Output the [X, Y] coordinate of the center of the cell containing the given text.  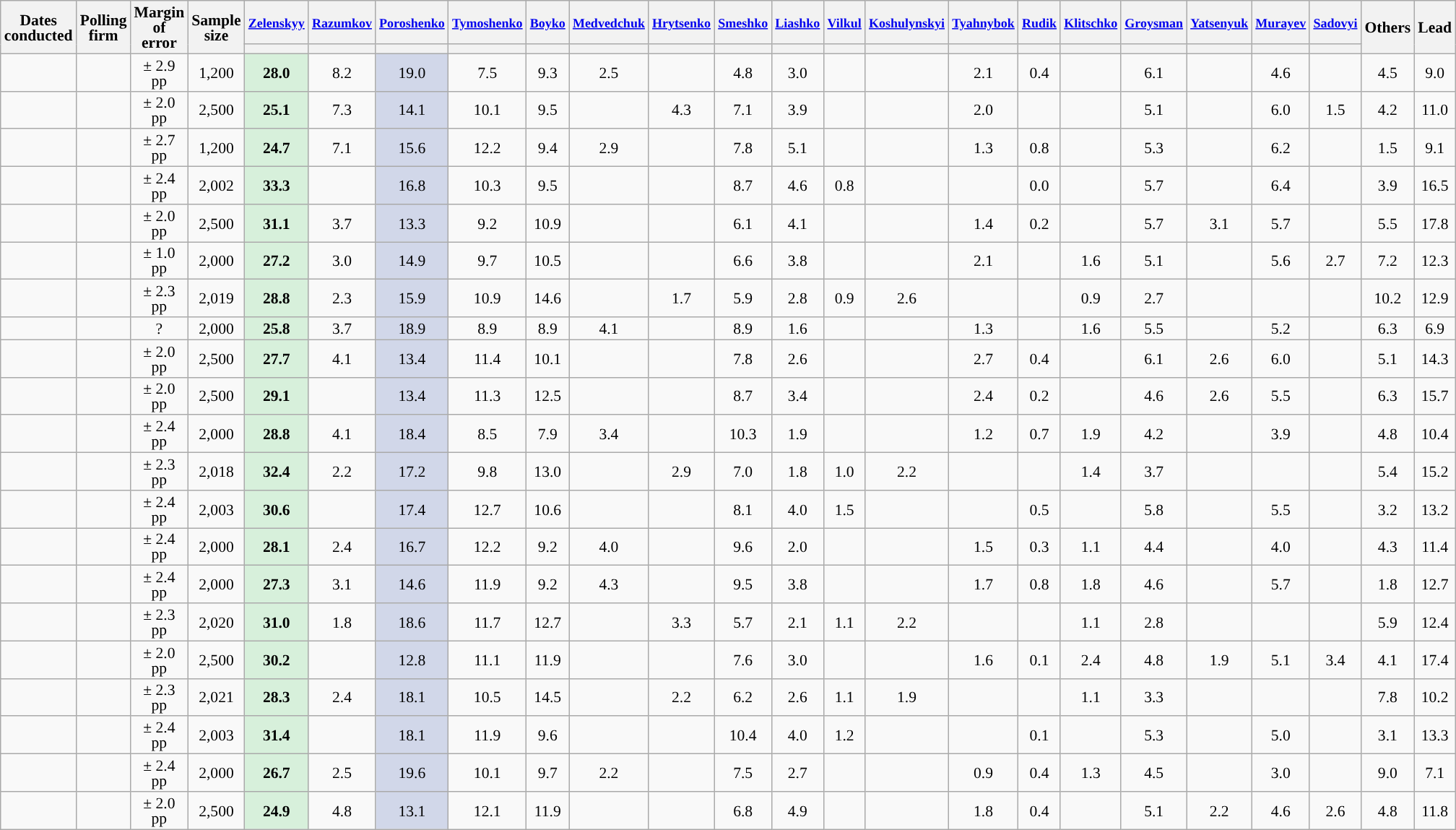
8.5 [487, 434]
31.1 [277, 223]
14.1 [412, 110]
8.2 [342, 72]
25.1 [277, 110]
Medvedchuk [609, 22]
25.8 [277, 328]
± 1.0 pp [160, 261]
5.8 [1154, 509]
6.4 [1280, 186]
11.1 [487, 660]
12.1 [487, 810]
12.8 [412, 660]
2,002 [216, 186]
11.0 [1434, 110]
Tymoshenko [487, 22]
6.9 [1434, 328]
Datesconducted [39, 27]
± 2.9 pp [160, 72]
28.0 [277, 72]
Polling firm [104, 27]
17.2 [412, 472]
Marginof error [160, 27]
10.6 [547, 509]
17.8 [1434, 223]
2,021 [216, 697]
7.3 [342, 110]
9.4 [547, 148]
14.5 [547, 697]
18.9 [412, 328]
24.7 [277, 148]
Poroshenko [412, 22]
Liashko [797, 22]
7.9 [547, 434]
15.7 [1434, 396]
? [160, 328]
16.5 [1434, 186]
Klitschko [1091, 22]
30.6 [277, 509]
15.2 [1434, 472]
26.7 [277, 773]
30.2 [277, 660]
Others [1388, 27]
Smeshko [742, 22]
Razumkov [342, 22]
29.1 [277, 396]
31.4 [277, 735]
16.7 [412, 547]
1.0 [844, 472]
13.2 [1434, 509]
Groysman [1154, 22]
14.9 [412, 261]
28.3 [277, 697]
0.0 [1039, 186]
18.6 [412, 622]
Murayev [1280, 22]
0.5 [1039, 509]
27.7 [277, 358]
15.9 [412, 298]
Boyko [547, 22]
Samplesize [216, 27]
27.2 [277, 261]
5.2 [1280, 328]
Tyahnybok [984, 22]
3.2 [1388, 509]
9.3 [547, 72]
0.7 [1039, 434]
18.4 [412, 434]
12.5 [547, 396]
Koshulynskyi [907, 22]
7.2 [1388, 261]
6.8 [742, 810]
19.0 [412, 72]
Zelenskyy [277, 22]
15.6 [412, 148]
24.9 [277, 810]
Yatsenyuk [1219, 22]
5.0 [1280, 735]
5.6 [1280, 261]
Vilkul [844, 22]
14.3 [1434, 358]
11.8 [1434, 810]
2,020 [216, 622]
8.1 [742, 509]
19.6 [412, 773]
12.4 [1434, 622]
27.3 [277, 584]
5.4 [1388, 472]
7.0 [742, 472]
31.0 [277, 622]
6.6 [742, 261]
9.1 [1434, 148]
9.8 [487, 472]
12.3 [1434, 261]
Lead [1434, 27]
7.6 [742, 660]
2,019 [216, 298]
4.4 [1154, 547]
28.1 [277, 547]
0.3 [1039, 547]
13.0 [547, 472]
4.9 [797, 810]
33.3 [277, 186]
Rudik [1039, 22]
2.3 [342, 298]
16.8 [412, 186]
12.9 [1434, 298]
11.3 [487, 396]
2,018 [216, 472]
± 2.7 pp [160, 148]
13.1 [412, 810]
11.7 [487, 622]
Hrytsenko [682, 22]
32.4 [277, 472]
Sadovyi [1335, 22]
